Provide the [X, Y] coordinate of the cell's center where the given text is located.  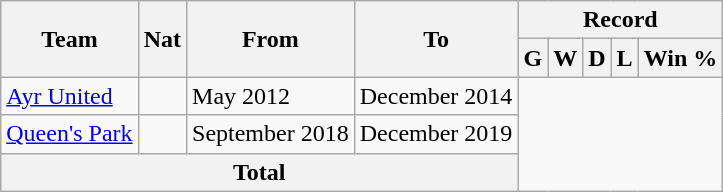
September 2018 [271, 134]
From [271, 39]
Queen's Park [70, 134]
Record [620, 20]
December 2014 [436, 96]
W [566, 58]
To [436, 39]
December 2019 [436, 134]
Total [260, 172]
May 2012 [271, 96]
Team [70, 39]
Ayr United [70, 96]
G [533, 58]
Win % [680, 58]
L [624, 58]
Nat [162, 39]
D [597, 58]
